From the cell containing the given text, extract its center point as [X, Y] coordinate. 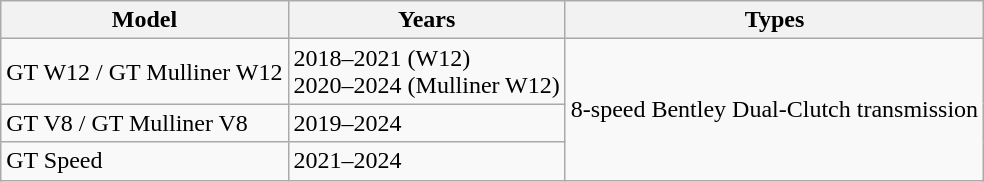
GT V8 / GT Mulliner V8 [144, 123]
2021–2024 [426, 161]
GT Speed [144, 161]
2018–2021 (W12)2020–2024 (Mulliner W12) [426, 72]
Model [144, 20]
2019–2024 [426, 123]
GT W12 / GT Mulliner W12 [144, 72]
8-speed Bentley Dual-Clutch transmission [774, 110]
Years [426, 20]
Types [774, 20]
